Search for the cell housing the specified text and yield its [X, Y] center coordinate. 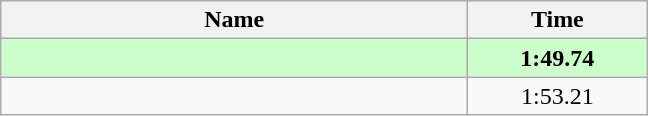
1:53.21 [558, 96]
Name [234, 20]
1:49.74 [558, 58]
Time [558, 20]
